Locate the cell with the specified text and output its [X, Y] center coordinate. 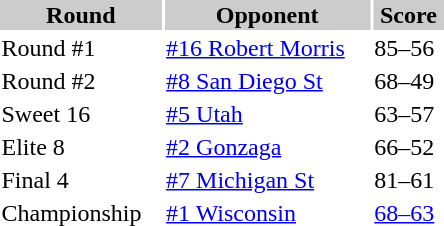
#16 Robert Morris [268, 48]
66–52 [408, 147]
63–57 [408, 114]
Round [81, 15]
#7 Michigan St [268, 180]
Round #2 [81, 81]
#8 San Diego St [268, 81]
#2 Gonzaga [268, 147]
#5 Utah [268, 114]
81–61 [408, 180]
85–56 [408, 48]
Opponent [268, 15]
68–49 [408, 81]
Round #1 [81, 48]
Final 4 [81, 180]
Sweet 16 [81, 114]
Score [408, 15]
Elite 8 [81, 147]
